Identify which cell holds the provided text, then report its (X, Y) central coordinate. 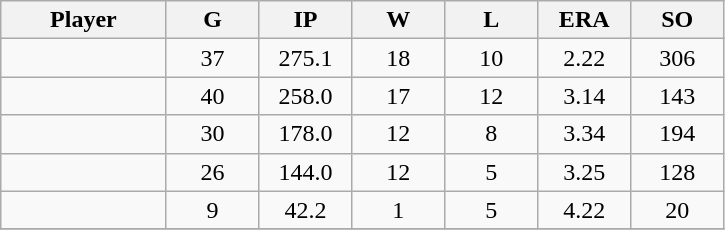
3.14 (584, 96)
258.0 (306, 96)
2.22 (584, 58)
8 (492, 134)
18 (398, 58)
275.1 (306, 58)
3.25 (584, 172)
SO (678, 20)
194 (678, 134)
ERA (584, 20)
4.22 (584, 210)
G (212, 20)
42.2 (306, 210)
10 (492, 58)
Player (84, 20)
37 (212, 58)
178.0 (306, 134)
L (492, 20)
40 (212, 96)
30 (212, 134)
17 (398, 96)
306 (678, 58)
W (398, 20)
1 (398, 210)
144.0 (306, 172)
3.34 (584, 134)
20 (678, 210)
128 (678, 172)
IP (306, 20)
143 (678, 96)
26 (212, 172)
9 (212, 210)
